Identify which cell holds the provided text, then report its [X, Y] central coordinate. 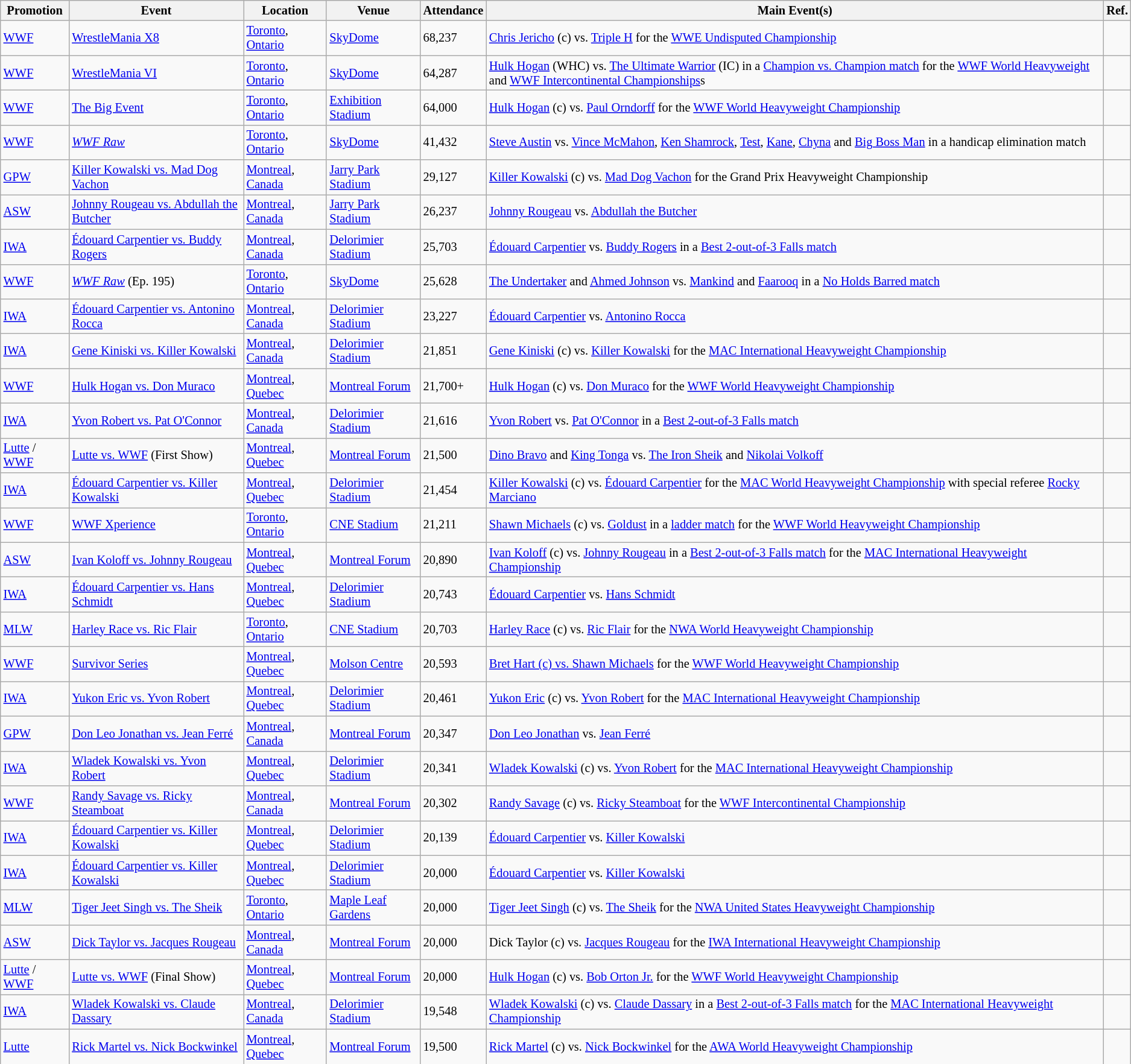
Wladek Kowalski vs. Yvon Robert [156, 768]
21,500 [454, 455]
Killer Kowalski (c) vs. Mad Dog Vachon for the Grand Prix Heavyweight Championship [795, 177]
Dick Taylor (c) vs. Jacques Rougeau for the IWA International Heavyweight Championship [795, 942]
WrestleMania VI [156, 73]
Yvon Robert vs. Pat O'Connor in a Best 2-out-of-3 Falls match [795, 420]
Shawn Michaels (c) vs. Goldust in a ladder match for the WWF World Heavyweight Championship [795, 525]
20,593 [454, 664]
Yukon Eric vs. Yvon Robert [156, 698]
21,211 [454, 525]
64,000 [454, 107]
Maple Leaf Gardens [373, 907]
Lutte vs. WWF (Final Show) [156, 977]
Yukon Eric (c) vs. Yvon Robert for the MAC International Heavyweight Championship [795, 698]
Lutte [35, 1047]
29,127 [454, 177]
Location [285, 10]
Wladek Kowalski (c) vs. Claude Dassary in a Best 2-out-of-3 Falls match for the MAC International Heavyweight Championship [795, 1012]
19,500 [454, 1047]
Gene Kiniski vs. Killer Kowalski [156, 351]
The Big Event [156, 107]
The Undertaker and Ahmed Johnson vs. Mankind and Faarooq in a No Holds Barred match [795, 282]
Killer Kowalski (c) vs. Édouard Carpentier for the MAC World Heavyweight Championship with special referee Rocky Marciano [795, 490]
Event [156, 10]
Dick Taylor vs. Jacques Rougeau [156, 942]
Édouard Carpentier vs. Buddy Rogers in a Best 2-out-of-3 Falls match [795, 247]
Ref. [1117, 10]
Harley Race (c) vs. Ric Flair for the NWA World Heavyweight Championship [795, 629]
Hulk Hogan vs. Don Muraco [156, 386]
20,347 [454, 733]
23,227 [454, 316]
21,616 [454, 420]
68,237 [454, 38]
21,700+ [454, 386]
Randy Savage (c) vs. Ricky Steamboat for the WWF Intercontinental Championship [795, 803]
WWF Raw [156, 142]
Venue [373, 10]
20,139 [454, 838]
19,548 [454, 1012]
Randy Savage vs. Ricky Steamboat [156, 803]
Ivan Koloff vs. Johnny Rougeau [156, 560]
Dino Bravo and King Tonga vs. The Iron Sheik and Nikolai Volkoff [795, 455]
26,237 [454, 212]
21,454 [454, 490]
64,287 [454, 73]
20,302 [454, 803]
Survivor Series [156, 664]
Yvon Robert vs. Pat O'Connor [156, 420]
Lutte vs. WWF (First Show) [156, 455]
Chris Jericho (c) vs. Triple H for the WWE Undisputed Championship [795, 38]
Promotion [35, 10]
21,851 [454, 351]
Molson Centre [373, 664]
20,461 [454, 698]
Rick Martel vs. Nick Bockwinkel [156, 1047]
20,703 [454, 629]
Gene Kiniski (c) vs. Killer Kowalski for the MAC International Heavyweight Championship [795, 351]
Ivan Koloff (c) vs. Johnny Rougeau in a Best 2-out-of-3 Falls match for the MAC International Heavyweight Championship [795, 560]
Édouard Carpentier vs. Buddy Rogers [156, 247]
Hulk Hogan (WHC) vs. The Ultimate Warrior (IC) in a Champion vs. Champion match for the WWF World Heavyweight and WWF Intercontinental Championshipss [795, 73]
WWF Xperience [156, 525]
Rick Martel (c) vs. Nick Bockwinkel for the AWA World Heavyweight Championship [795, 1047]
Exhibition Stadium [373, 107]
25,628 [454, 282]
Tiger Jeet Singh vs. The Sheik [156, 907]
Attendance [454, 10]
20,743 [454, 594]
Hulk Hogan (c) vs. Bob Orton Jr. for the WWF World Heavyweight Championship [795, 977]
Steve Austin vs. Vince McMahon, Ken Shamrock, Test, Kane, Chyna and Big Boss Man in a handicap elimination match [795, 142]
Main Event(s) [795, 10]
41,432 [454, 142]
20,890 [454, 560]
Hulk Hogan (c) vs. Don Muraco for the WWF World Heavyweight Championship [795, 386]
Harley Race vs. Ric Flair [156, 629]
WrestleMania X8 [156, 38]
25,703 [454, 247]
Wladek Kowalski vs. Claude Dassary [156, 1012]
Bret Hart (c) vs. Shawn Michaels for the WWF World Heavyweight Championship [795, 664]
Wladek Kowalski (c) vs. Yvon Robert for the MAC International Heavyweight Championship [795, 768]
Tiger Jeet Singh (c) vs. The Sheik for the NWA United States Heavyweight Championship [795, 907]
WWF Raw (Ep. 195) [156, 282]
Killer Kowalski vs. Mad Dog Vachon [156, 177]
Hulk Hogan (c) vs. Paul Orndorff for the WWF World Heavyweight Championship [795, 107]
20,341 [454, 768]
